Capture the cell that displays the provided text and extract its (x, y) central coordinate. 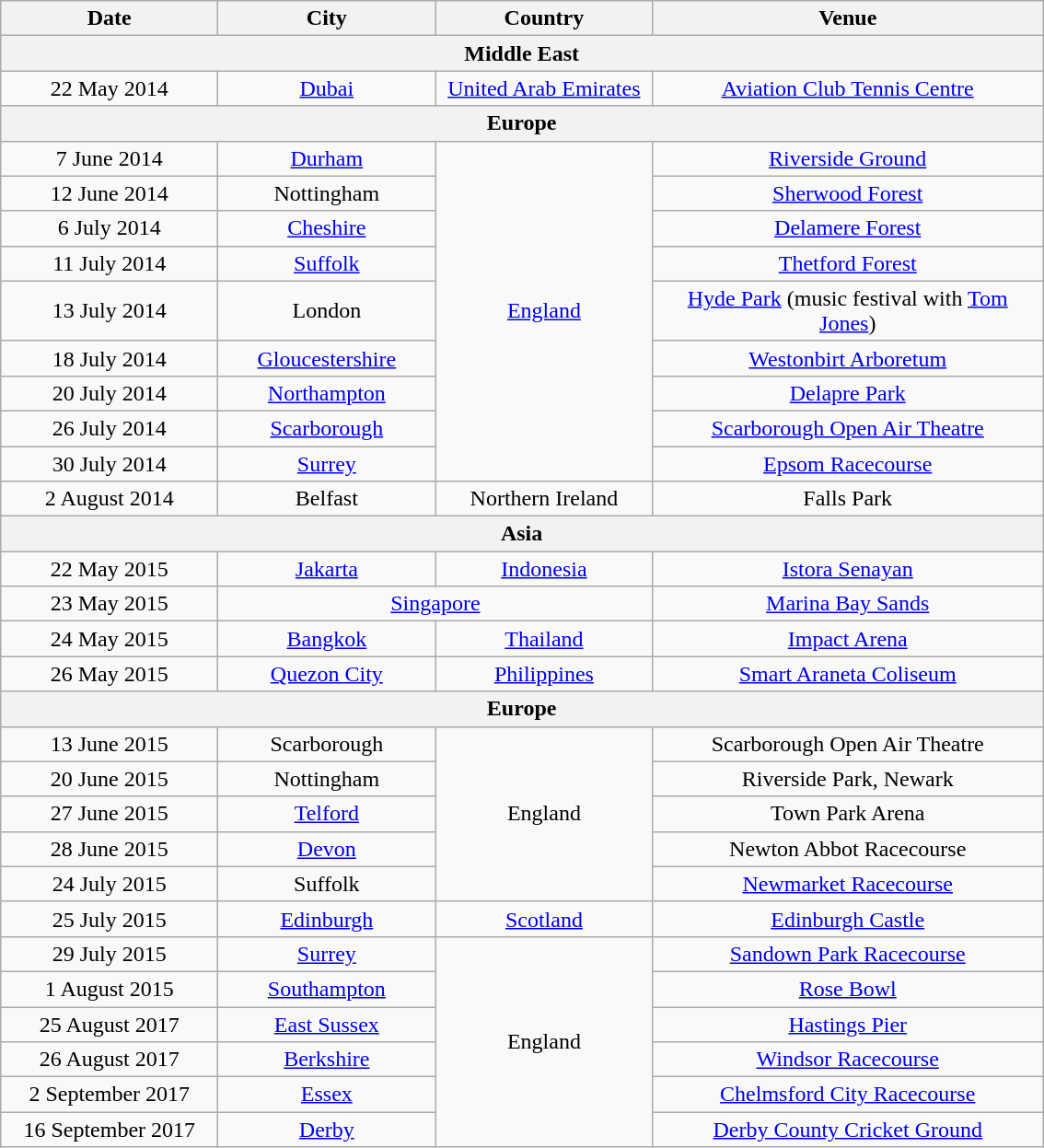
11 July 2014 (110, 263)
Marina Bay Sands (848, 604)
20 July 2014 (110, 393)
Windsor Racecourse (848, 1060)
Riverside Park, Newark (848, 779)
London (327, 311)
6 July 2014 (110, 228)
24 May 2015 (110, 639)
Venue (848, 18)
Hyde Park (music festival with Tom Jones) (848, 311)
Thailand (544, 639)
Gloucestershire (327, 358)
22 May 2014 (110, 88)
26 July 2014 (110, 428)
22 May 2015 (110, 569)
29 July 2015 (110, 954)
East Sussex (327, 1025)
25 July 2015 (110, 919)
Derby County Cricket Ground (848, 1130)
Smart Araneta Coliseum (848, 674)
30 July 2014 (110, 463)
2 September 2017 (110, 1095)
Philippines (544, 674)
Jakarta (327, 569)
13 June 2015 (110, 744)
Bangkok (327, 639)
25 August 2017 (110, 1025)
18 July 2014 (110, 358)
United Arab Emirates (544, 88)
Date (110, 18)
Northampton (327, 393)
7 June 2014 (110, 158)
20 June 2015 (110, 779)
27 June 2015 (110, 814)
13 July 2014 (110, 311)
Indonesia (544, 569)
Singapore (435, 604)
Hastings Pier (848, 1025)
Quezon City (327, 674)
Rose Bowl (848, 989)
26 May 2015 (110, 674)
12 June 2014 (110, 193)
Cheshire (327, 228)
Middle East (522, 53)
2 August 2014 (110, 499)
Asia (522, 534)
23 May 2015 (110, 604)
Riverside Ground (848, 158)
Southampton (327, 989)
Berkshire (327, 1060)
Chelmsford City Racecourse (848, 1095)
Newmarket Racecourse (848, 884)
Newton Abbot Racecourse (848, 849)
Westonbirt Arboretum (848, 358)
Aviation Club Tennis Centre (848, 88)
16 September 2017 (110, 1130)
28 June 2015 (110, 849)
1 August 2015 (110, 989)
Country (544, 18)
Falls Park (848, 499)
Delapre Park (848, 393)
Derby (327, 1130)
Dubai (327, 88)
Edinburgh (327, 919)
Delamere Forest (848, 228)
Sandown Park Racecourse (848, 954)
Northern Ireland (544, 499)
Epsom Racecourse (848, 463)
Durham (327, 158)
26 August 2017 (110, 1060)
City (327, 18)
Essex (327, 1095)
Istora Senayan (848, 569)
Impact Arena (848, 639)
Scotland (544, 919)
Devon (327, 849)
24 July 2015 (110, 884)
Belfast (327, 499)
Town Park Arena (848, 814)
Sherwood Forest (848, 193)
Thetford Forest (848, 263)
Edinburgh Castle (848, 919)
Telford (327, 814)
